Identify which cell holds the provided text, then report its (x, y) central coordinate. 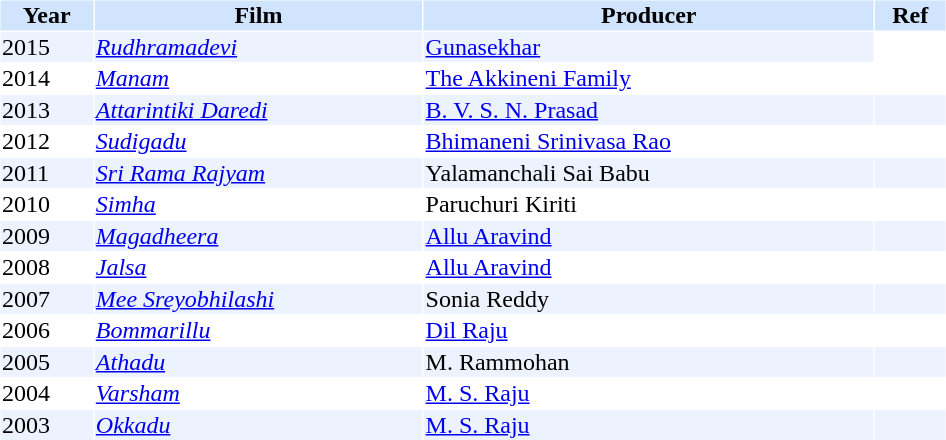
Attarintiki Daredi (258, 110)
Sri Rama Rajyam (258, 173)
Simha (258, 205)
Year (46, 15)
2006 (46, 331)
Yalamanchali Sai Babu (648, 173)
2015 (46, 47)
Athadu (258, 362)
M. Rammohan (648, 362)
2008 (46, 267)
Gunasekhar (648, 47)
Bhimaneni Srinivasa Rao (648, 141)
Dil Raju (648, 331)
Magadheera (258, 236)
Sonia Reddy (648, 299)
Film (258, 15)
2012 (46, 141)
Jalsa (258, 267)
Bommarillu (258, 331)
2009 (46, 236)
Producer (648, 15)
2004 (46, 393)
2013 (46, 110)
Sudigadu (258, 141)
2011 (46, 173)
B. V. S. N. Prasad (648, 110)
Varsham (258, 393)
2005 (46, 362)
Manam (258, 79)
2003 (46, 425)
Okkadu (258, 425)
Paruchuri Kiriti (648, 205)
2007 (46, 299)
Ref (910, 15)
Mee Sreyobhilashi (258, 299)
The Akkineni Family (648, 79)
2010 (46, 205)
Rudhramadevi (258, 47)
2014 (46, 79)
